Scan for the cell matching the given text and deliver its [X, Y] coordinate at center. 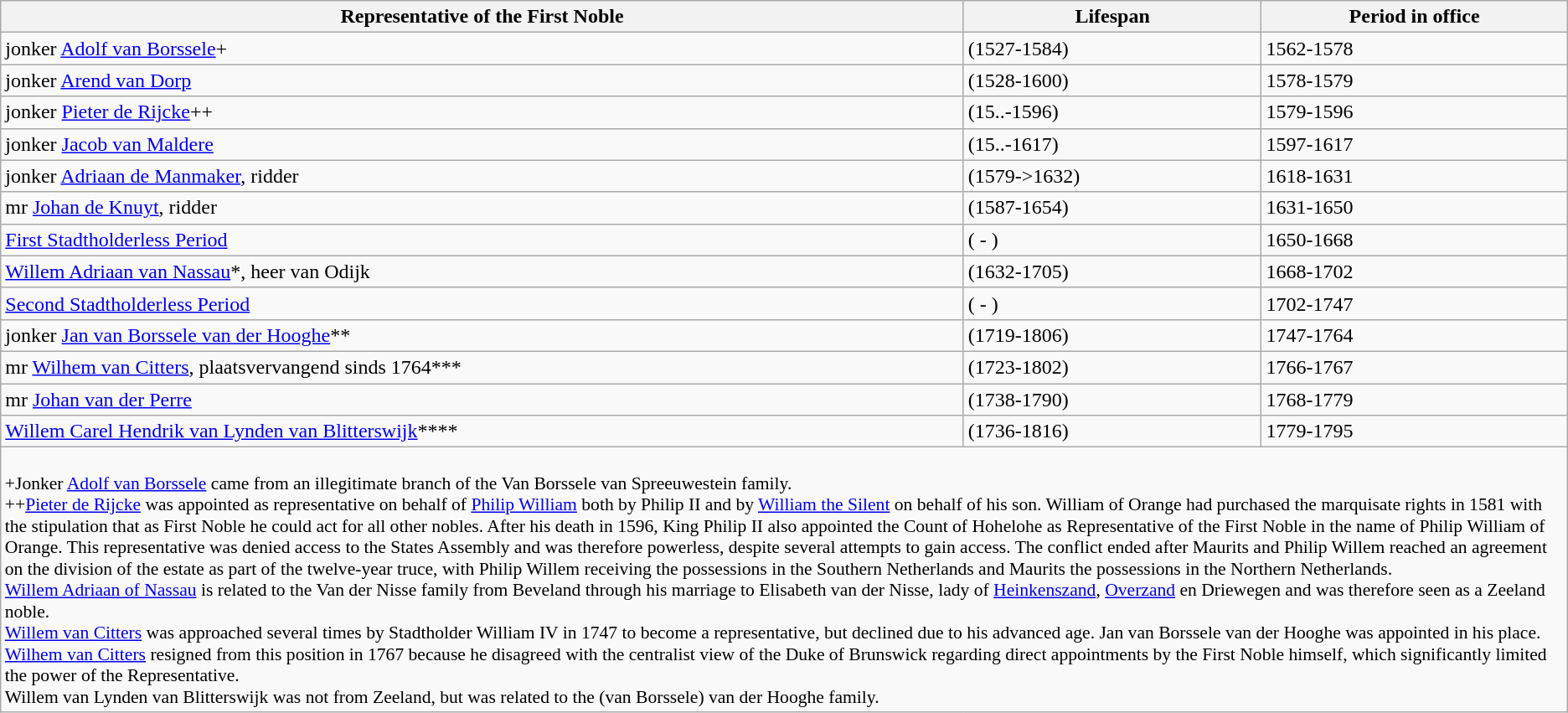
Period in office [1414, 17]
1579-1596 [1414, 112]
1597-1617 [1414, 144]
(1528-1600) [1112, 80]
1702-1747 [1414, 303]
(1527-1584) [1112, 49]
jonker Jacob van Maldere [482, 144]
(1579->1632) [1112, 176]
mr Johan de Knuyt, ridder [482, 208]
1668-1702 [1414, 271]
Lifespan [1112, 17]
mr Johan van der Perre [482, 400]
jonker Pieter de Rijcke++ [482, 112]
(1723-1802) [1112, 367]
(15..-1596) [1112, 112]
(1632-1705) [1112, 271]
Willem Carel Hendrik van Lynden van Blitterswijk**** [482, 431]
1562-1578 [1414, 49]
jonker Adriaan de Manmaker, ridder [482, 176]
1631-1650 [1414, 208]
Second Stadtholderless Period [482, 303]
1618-1631 [1414, 176]
(1738-1790) [1112, 400]
jonker Adolf van Borssele+ [482, 49]
1747-1764 [1414, 335]
(1736-1816) [1112, 431]
mr Wilhem van Citters, plaatsvervangend sinds 1764*** [482, 367]
1578-1579 [1414, 80]
1650-1668 [1414, 240]
jonker Arend van Dorp [482, 80]
(15..-1617) [1112, 144]
Willem Adriaan van Nassau*, heer van Odijk [482, 271]
1766-1767 [1414, 367]
Representative of the First Noble [482, 17]
jonker Jan van Borssele van der Hooghe** [482, 335]
1768-1779 [1414, 400]
First Stadtholderless Period [482, 240]
(1719-1806) [1112, 335]
(1587-1654) [1112, 208]
1779-1795 [1414, 431]
